Return [x, y] of the center of cell containing provided text 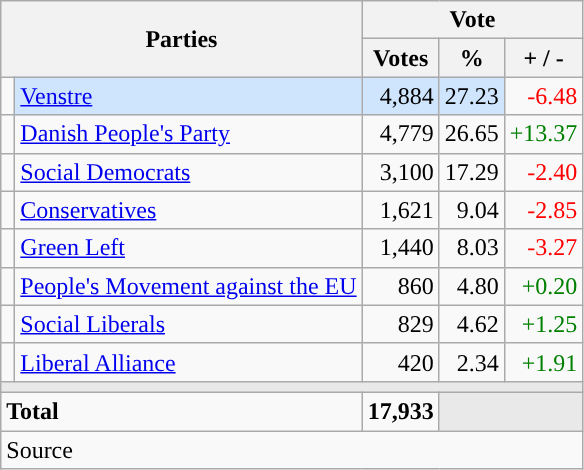
Conservatives [188, 210]
Votes [400, 58]
Social Democrats [188, 172]
4.80 [472, 286]
2.34 [472, 362]
4.62 [472, 324]
Liberal Alliance [188, 362]
-3.27 [544, 248]
3,100 [400, 172]
420 [400, 362]
4,884 [400, 96]
Green Left [188, 248]
-2.40 [544, 172]
Venstre [188, 96]
4,779 [400, 134]
+13.37 [544, 134]
1,440 [400, 248]
829 [400, 324]
+1.25 [544, 324]
17,933 [400, 411]
9.04 [472, 210]
Parties [182, 39]
Vote [472, 20]
Social Liberals [188, 324]
Total [182, 411]
860 [400, 286]
% [472, 58]
+0.20 [544, 286]
1,621 [400, 210]
8.03 [472, 248]
-6.48 [544, 96]
Danish People's Party [188, 134]
17.29 [472, 172]
+ / - [544, 58]
People's Movement against the EU [188, 286]
27.23 [472, 96]
+1.91 [544, 362]
26.65 [472, 134]
-2.85 [544, 210]
Source [292, 449]
